Scan for the cell matching the given text and deliver its [x, y] coordinate at center. 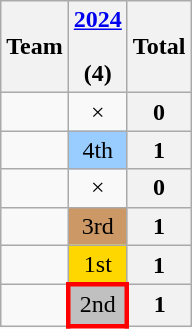
4th [98, 150]
Total [159, 47]
1st [98, 265]
2nd [98, 306]
3rd [98, 226]
Team [35, 47]
2024 (4) [98, 47]
